Capture the cell that displays the provided text and extract its [x, y] central coordinate. 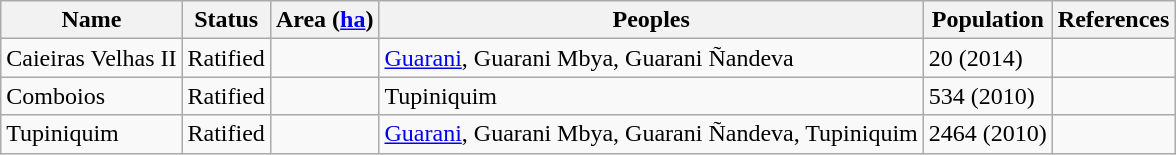
Peoples [651, 20]
Population [988, 20]
2464 (2010) [988, 134]
534 (2010) [988, 96]
Guarani, Guarani Mbya, Guarani Ñandeva [651, 58]
References [1114, 20]
Name [92, 20]
Comboios [92, 96]
Status [226, 20]
20 (2014) [988, 58]
Area (ha) [324, 20]
Caieiras Velhas II [92, 58]
Guarani, Guarani Mbya, Guarani Ñandeva, Tupiniquim [651, 134]
